Return (X, Y) of the center of cell containing provided text 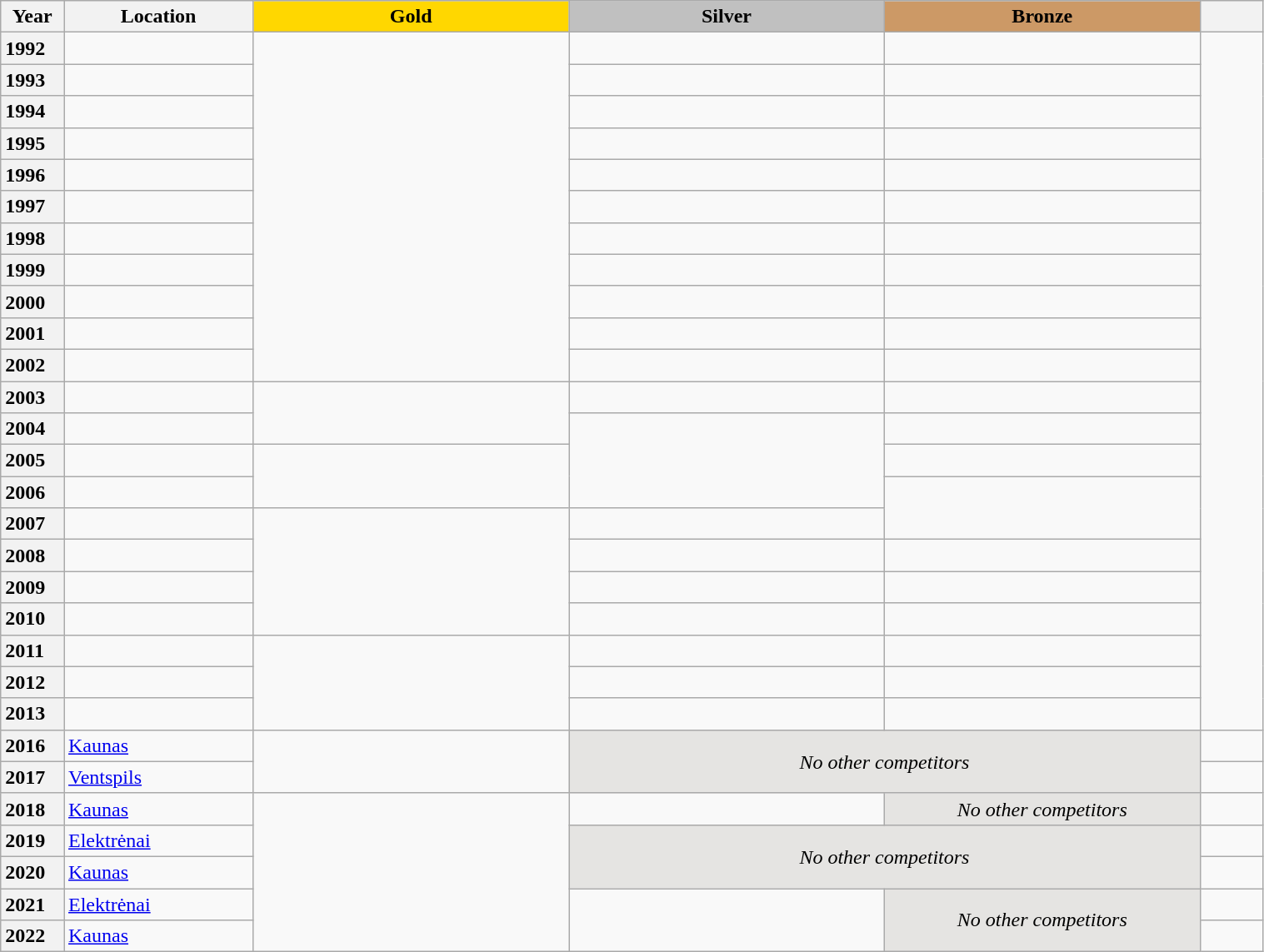
Year (32, 17)
2000 (32, 302)
2022 (32, 936)
1997 (32, 207)
2010 (32, 619)
1994 (32, 112)
Bronze (1042, 17)
1998 (32, 238)
2013 (32, 714)
2018 (32, 809)
2019 (32, 840)
1999 (32, 270)
2008 (32, 556)
2003 (32, 397)
2012 (32, 682)
2009 (32, 587)
1996 (32, 175)
Gold (412, 17)
2011 (32, 650)
Ventspils (158, 777)
Silver (727, 17)
Location (158, 17)
2016 (32, 745)
2006 (32, 492)
1995 (32, 143)
2005 (32, 461)
2007 (32, 524)
1993 (32, 80)
2001 (32, 333)
1992 (32, 48)
2002 (32, 365)
2021 (32, 904)
2020 (32, 872)
2004 (32, 429)
2017 (32, 777)
